Return the (x, y) coordinate for the center point of the cell that contains the specified text.  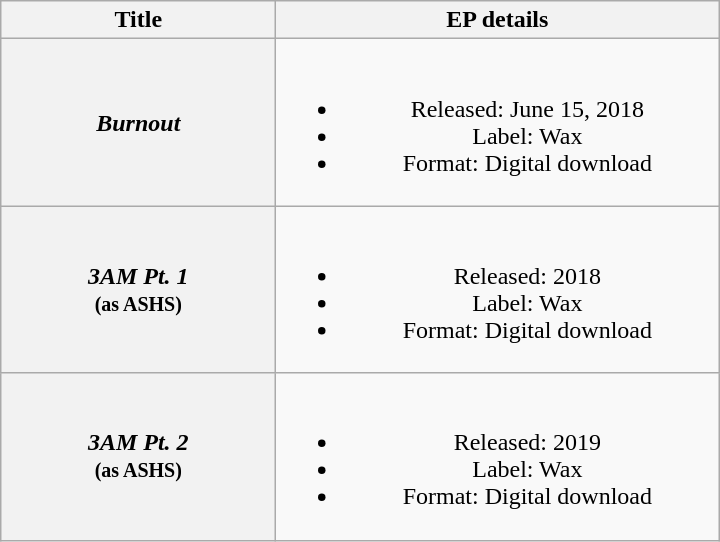
Burnout (138, 122)
3AM Pt. 1 (as ASHS) (138, 290)
Released: 2018Label: WaxFormat: Digital download (498, 290)
EP details (498, 20)
Released: 2019Label: WaxFormat: Digital download (498, 456)
Title (138, 20)
Released: June 15, 2018Label: WaxFormat: Digital download (498, 122)
3AM Pt. 2 (as ASHS) (138, 456)
